Detect which cell encompasses the target text, then output its (x, y) center coordinate. 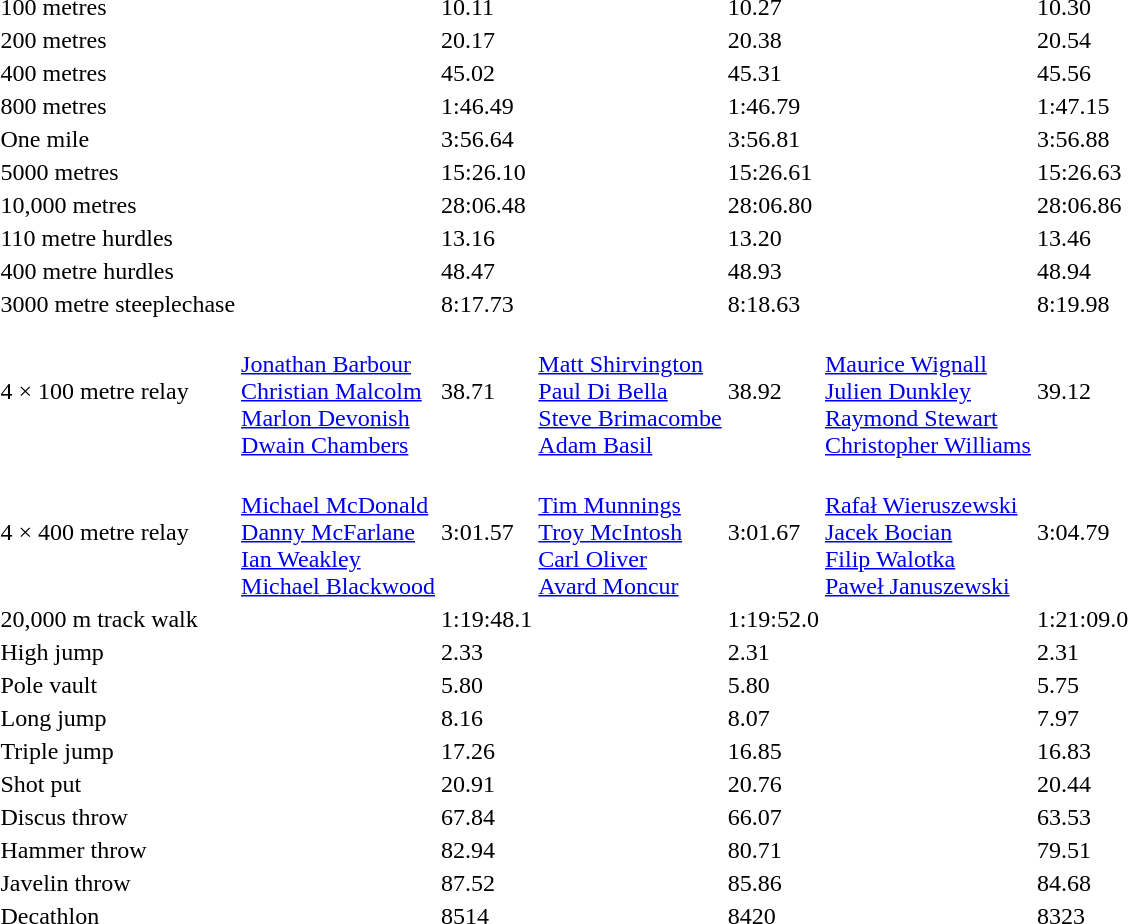
16.85 (773, 751)
2.33 (487, 652)
38.92 (773, 391)
3:01.67 (773, 532)
8.07 (773, 718)
48.47 (487, 271)
20.38 (773, 40)
Tim MunningsTroy McIntoshCarl OliverAvard Moncur (630, 532)
1:46.49 (487, 106)
Matt ShirvingtonPaul Di BellaSteve BrimacombeAdam Basil (630, 391)
20.17 (487, 40)
3:56.64 (487, 139)
45.31 (773, 73)
17.26 (487, 751)
13.20 (773, 238)
45.02 (487, 73)
8:18.63 (773, 304)
20.91 (487, 784)
8:17.73 (487, 304)
80.71 (773, 850)
Rafał WieruszewskiJacek BocianFilip WalotkaPaweł Januszewski (928, 532)
67.84 (487, 817)
Maurice WignallJulien DunkleyRaymond StewartChristopher Williams (928, 391)
38.71 (487, 391)
13.16 (487, 238)
Michael McDonaldDanny McFarlaneIan WeakleyMichael Blackwood (338, 532)
87.52 (487, 883)
48.93 (773, 271)
20.76 (773, 784)
28:06.48 (487, 205)
28:06.80 (773, 205)
1:19:52.0 (773, 619)
85.86 (773, 883)
15:26.61 (773, 172)
66.07 (773, 817)
Jonathan BarbourChristian MalcolmMarlon DevonishDwain Chambers (338, 391)
3:01.57 (487, 532)
1:46.79 (773, 106)
15:26.10 (487, 172)
8.16 (487, 718)
1:19:48.1 (487, 619)
3:56.81 (773, 139)
82.94 (487, 850)
2.31 (773, 652)
